Detect which cell encompasses the target text, then output its (x, y) center coordinate. 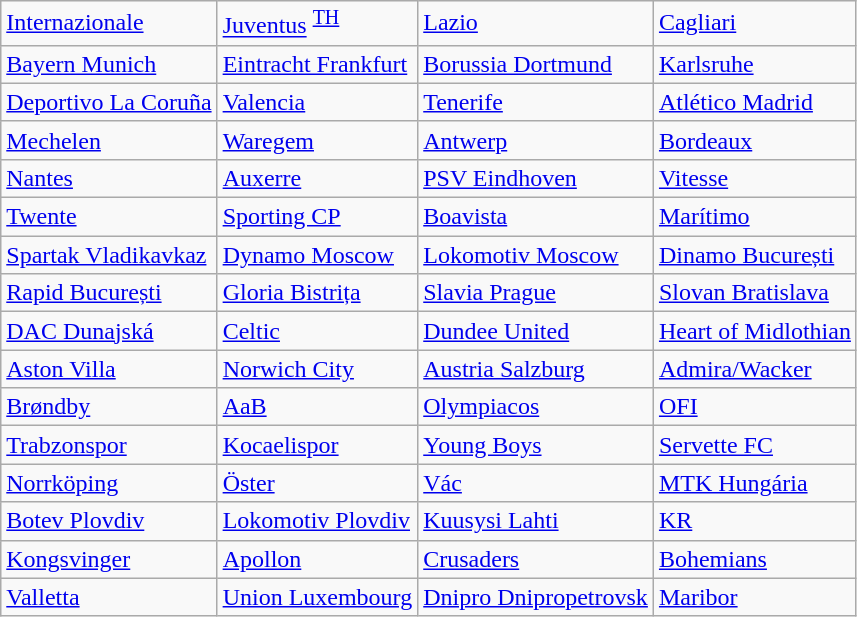
DAC Dunajská (109, 331)
Atlético Madrid (754, 102)
MTK Hungária (754, 483)
Valletta (109, 597)
Nantes (109, 178)
AaB (318, 407)
Brøndby (109, 407)
Norrköping (109, 483)
Union Luxembourg (318, 597)
Admira/Wacker (754, 369)
Auxerre (318, 178)
Dnipro Dnipropetrovsk (536, 597)
Lokomotiv Plovdiv (318, 521)
Botev Plovdiv (109, 521)
Twente (109, 217)
Kuusysi Lahti (536, 521)
Young Boys (536, 445)
Slavia Prague (536, 293)
Eintracht Frankfurt (318, 64)
Norwich City (318, 369)
Borussia Dortmund (536, 64)
Olympiacos (536, 407)
Trabzonspor (109, 445)
Karlsruhe (754, 64)
Kongsvinger (109, 559)
Internazionale (109, 24)
Deportivo La Coruña (109, 102)
Marítimo (754, 217)
Servette FC (754, 445)
Bordeaux (754, 140)
Gloria Bistrița (318, 293)
Antwerp (536, 140)
Lazio (536, 24)
Boavista (536, 217)
Maribor (754, 597)
Waregem (318, 140)
Mechelen (109, 140)
Austria Salzburg (536, 369)
Vitesse (754, 178)
Kocaelispor (318, 445)
Cagliari (754, 24)
Tenerife (536, 102)
Öster (318, 483)
Heart of Midlothian (754, 331)
Sporting CP (318, 217)
Dynamo Moscow (318, 255)
Bayern Munich (109, 64)
OFI (754, 407)
Juventus TH (318, 24)
KR (754, 521)
Bohemians (754, 559)
Aston Villa (109, 369)
Celtic (318, 331)
Lokomotiv Moscow (536, 255)
Apollon (318, 559)
Vác (536, 483)
PSV Eindhoven (536, 178)
Dinamo București (754, 255)
Valencia (318, 102)
Rapid București (109, 293)
Dundee United (536, 331)
Slovan Bratislava (754, 293)
Crusaders (536, 559)
Spartak Vladikavkaz (109, 255)
